Identify which cell holds the provided text, then report its [X, Y] central coordinate. 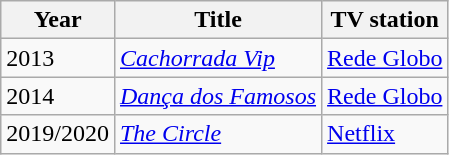
The Circle [218, 134]
2013 [58, 58]
2014 [58, 96]
TV station [385, 20]
Year [58, 20]
Dança dos Famosos [218, 96]
Cachorrada Vip [218, 58]
Title [218, 20]
Netflix [385, 134]
2019/2020 [58, 134]
